Search for the cell housing the specified text and yield its [X, Y] center coordinate. 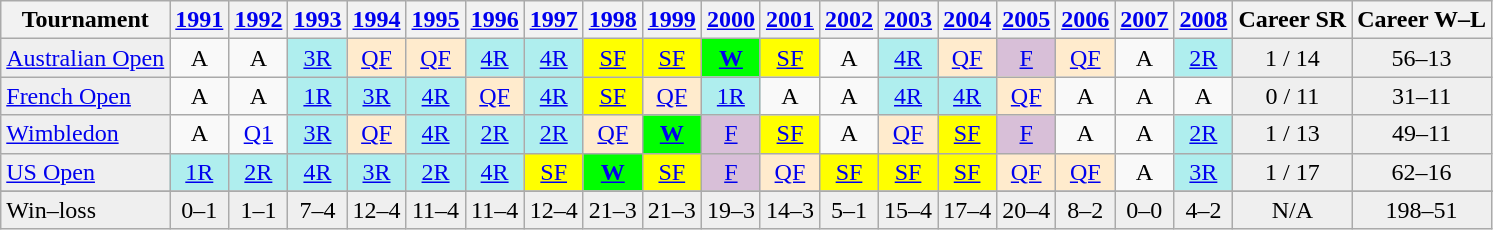
4–2 [1204, 210]
2001 [790, 20]
1994 [376, 20]
7–4 [318, 210]
1991 [200, 20]
US Open [86, 172]
1998 [612, 20]
2003 [908, 20]
2004 [968, 20]
1995 [436, 20]
62–16 [1422, 172]
0–1 [200, 210]
2006 [1086, 20]
N/A [1292, 210]
Tournament [86, 20]
0–0 [1144, 210]
Career W–L [1422, 20]
Q1 [258, 134]
2000 [730, 20]
5–1 [848, 210]
15–4 [908, 210]
8–2 [1086, 210]
56–13 [1422, 58]
20–4 [1026, 210]
17–4 [968, 210]
Win–loss [86, 210]
Wimbledon [86, 134]
1 / 14 [1292, 58]
49–11 [1422, 134]
1997 [554, 20]
Career SR [1292, 20]
2005 [1026, 20]
1996 [494, 20]
31–11 [1422, 96]
2008 [1204, 20]
1993 [318, 20]
1999 [672, 20]
198–51 [1422, 210]
0 / 11 [1292, 96]
1 / 17 [1292, 172]
14–3 [790, 210]
1–1 [258, 210]
French Open [86, 96]
1992 [258, 20]
2007 [1144, 20]
1 / 13 [1292, 134]
19–3 [730, 210]
2002 [848, 20]
Australian Open [86, 58]
